Locate the cell with the specified text and output its [X, Y] center coordinate. 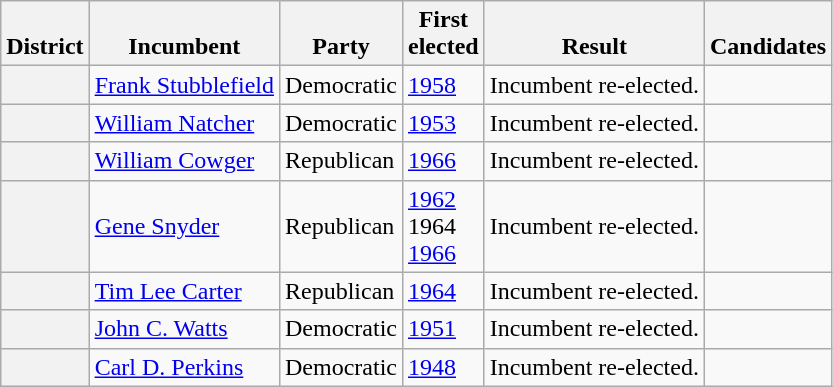
1964 [443, 291]
1953 [443, 123]
William Cowger [184, 161]
William Natcher [184, 123]
District [45, 34]
Incumbent [184, 34]
Result [594, 34]
Frank Stubblefield [184, 85]
Carl D. Perkins [184, 367]
1948 [443, 367]
19621964 1966 [443, 226]
Party [340, 34]
1951 [443, 329]
Candidates [768, 34]
John C. Watts [184, 329]
Tim Lee Carter [184, 291]
Gene Snyder [184, 226]
1966 [443, 161]
1958 [443, 85]
Firstelected [443, 34]
